Capture the cell that displays the provided text and extract its [x, y] central coordinate. 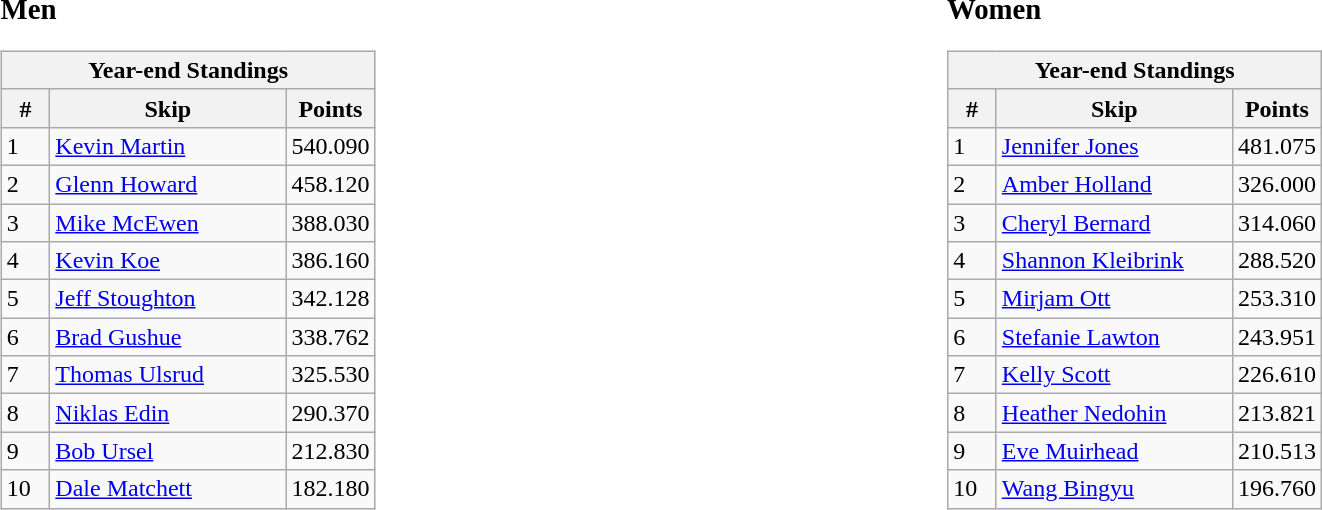
Kevin Martin [168, 146]
Kevin Koe [168, 261]
Niklas Edin [168, 413]
Shannon Kleibrink [1114, 261]
386.160 [330, 261]
243.951 [1276, 337]
326.000 [1276, 184]
Amber Holland [1114, 184]
213.821 [1276, 413]
210.513 [1276, 451]
342.128 [330, 299]
325.530 [330, 375]
Kelly Scott [1114, 375]
Bob Ursel [168, 451]
Mike McEwen [168, 223]
Glenn Howard [168, 184]
Brad Gushue [168, 337]
Jeff Stoughton [168, 299]
388.030 [330, 223]
253.310 [1276, 299]
196.760 [1276, 489]
458.120 [330, 184]
Dale Matchett [168, 489]
212.830 [330, 451]
Stefanie Lawton [1114, 337]
Jennifer Jones [1114, 146]
288.520 [1276, 261]
338.762 [330, 337]
Mirjam Ott [1114, 299]
540.090 [330, 146]
226.610 [1276, 375]
290.370 [330, 413]
Heather Nedohin [1114, 413]
Eve Muirhead [1114, 451]
Wang Bingyu [1114, 489]
Cheryl Bernard [1114, 223]
Thomas Ulsrud [168, 375]
314.060 [1276, 223]
182.180 [330, 489]
481.075 [1276, 146]
